Output the (x, y) coordinate of the center of the cell containing the given text.  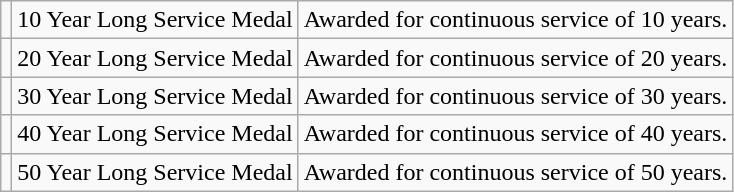
20 Year Long Service Medal (155, 58)
Awarded for continuous service of 30 years. (516, 96)
50 Year Long Service Medal (155, 172)
30 Year Long Service Medal (155, 96)
Awarded for continuous service of 50 years. (516, 172)
Awarded for continuous service of 20 years. (516, 58)
Awarded for continuous service of 10 years. (516, 20)
Awarded for continuous service of 40 years. (516, 134)
40 Year Long Service Medal (155, 134)
10 Year Long Service Medal (155, 20)
